Scan for the cell matching the given text and deliver its [x, y] coordinate at center. 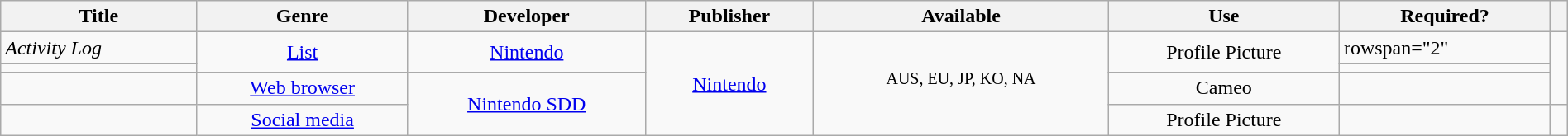
Activity Log [99, 48]
Web browser [303, 88]
AUS, EU, JP, KO, NA [961, 84]
List [303, 53]
Social media [303, 120]
Genre [303, 16]
Title [99, 16]
Required? [1444, 16]
Cameo [1224, 88]
Use [1224, 16]
Available [961, 16]
Publisher [729, 16]
Developer [526, 16]
rowspan="2" [1444, 48]
Nintendo SDD [526, 104]
